Return the [x, y] coordinate for the center point of the cell that contains the specified text.  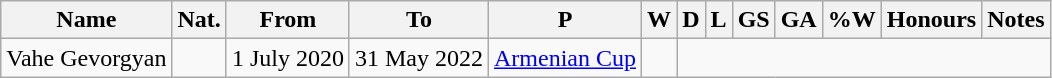
Nat. [199, 20]
GA [798, 20]
P [566, 20]
D [691, 20]
Vahe Gevorgyan [86, 58]
Armenian Cup [566, 58]
Name [86, 20]
Honours [931, 20]
%W [852, 20]
Notes [1016, 20]
From [288, 20]
1 July 2020 [288, 58]
W [660, 20]
31 May 2022 [418, 58]
L [718, 20]
To [418, 20]
GS [754, 20]
